Pinpoint the cell where the given text exists, returning its [X, Y] midpoint coordinate. 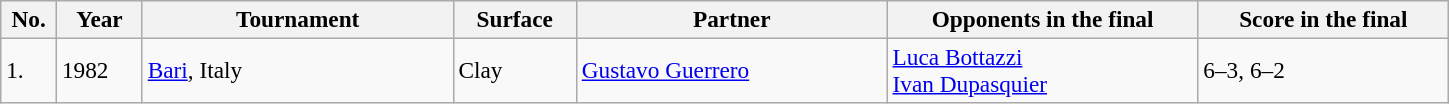
Score in the final [1324, 19]
Year [100, 19]
No. [29, 19]
Partner [732, 19]
Opponents in the final [1042, 19]
Gustavo Guerrero [732, 70]
Bari, Italy [298, 70]
6–3, 6–2 [1324, 70]
1. [29, 70]
Tournament [298, 19]
Clay [514, 70]
1982 [100, 70]
Luca Bottazzi Ivan Dupasquier [1042, 70]
Surface [514, 19]
